Pinpoint the cell where the given text exists, returning its [x, y] midpoint coordinate. 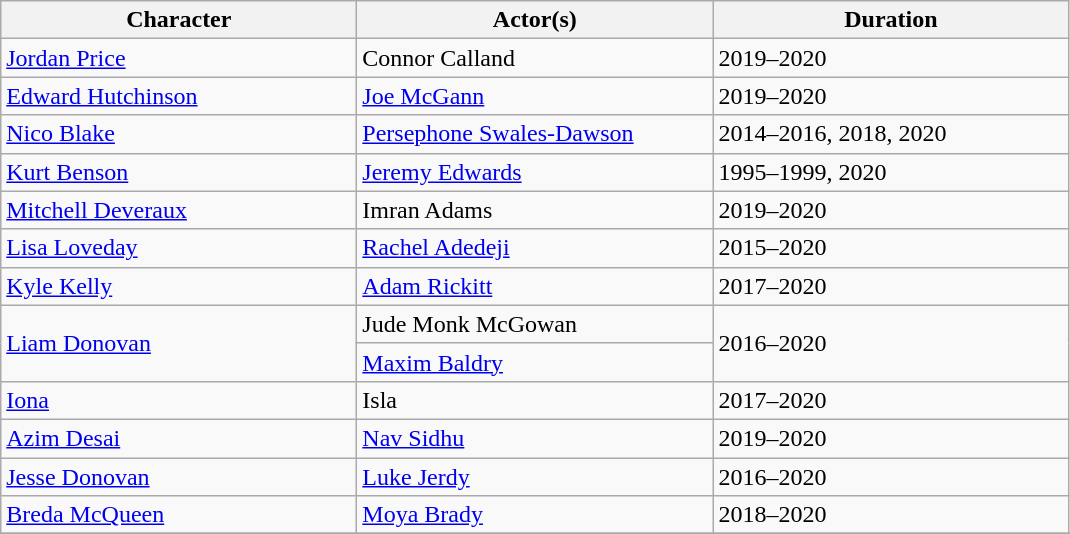
Actor(s) [535, 20]
Kurt Benson [179, 172]
Maxim Baldry [535, 362]
Mitchell Deveraux [179, 210]
Iona [179, 400]
Connor Calland [535, 58]
Nav Sidhu [535, 438]
Imran Adams [535, 210]
Azim Desai [179, 438]
Jesse Donovan [179, 477]
2014–2016, 2018, 2020 [891, 134]
Moya Brady [535, 515]
Luke Jerdy [535, 477]
Nico Blake [179, 134]
Persephone Swales-Dawson [535, 134]
Jordan Price [179, 58]
Isla [535, 400]
Adam Rickitt [535, 286]
Duration [891, 20]
Joe McGann [535, 96]
Breda McQueen [179, 515]
Rachel Adedeji [535, 248]
1995–1999, 2020 [891, 172]
Jeremy Edwards [535, 172]
Jude Monk McGowan [535, 324]
2018–2020 [891, 515]
Lisa Loveday [179, 248]
Edward Hutchinson [179, 96]
Kyle Kelly [179, 286]
Character [179, 20]
Liam Donovan [179, 343]
2015–2020 [891, 248]
